Output the [X, Y] coordinate of the center of the cell containing the given text.  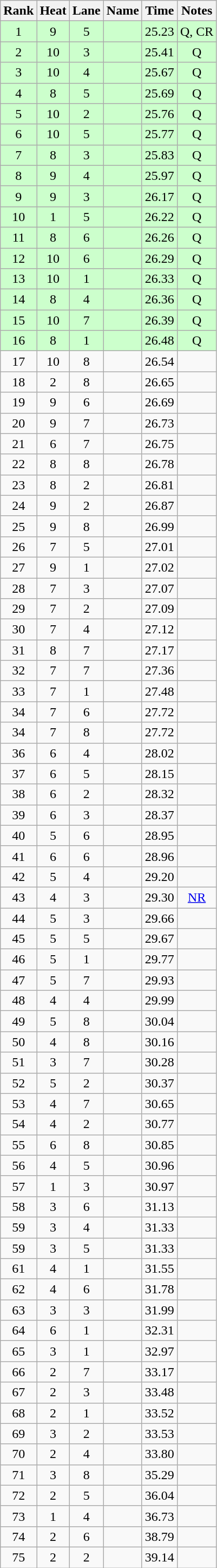
30.97 [159, 1186]
62 [18, 1290]
68 [18, 1413]
24 [18, 506]
44 [18, 918]
56 [18, 1165]
22 [18, 464]
26.78 [159, 464]
33.48 [159, 1392]
19 [18, 403]
Notes [196, 11]
71 [18, 1475]
29.67 [159, 939]
Lane [87, 11]
26.87 [159, 506]
63 [18, 1310]
75 [18, 1557]
69 [18, 1434]
32 [18, 671]
53 [18, 1104]
54 [18, 1124]
30.16 [159, 1042]
26.69 [159, 403]
25.69 [159, 93]
26.65 [159, 382]
31.13 [159, 1207]
27.02 [159, 567]
61 [18, 1269]
38 [18, 794]
55 [18, 1145]
33.53 [159, 1434]
48 [18, 1001]
43 [18, 897]
36.73 [159, 1516]
26.36 [159, 300]
NR [196, 897]
29.20 [159, 877]
65 [18, 1351]
30 [18, 630]
28.02 [159, 753]
29.66 [159, 918]
12 [18, 258]
26 [18, 547]
30.77 [159, 1124]
64 [18, 1331]
26.29 [159, 258]
31.78 [159, 1290]
25.76 [159, 114]
66 [18, 1372]
21 [18, 444]
30.04 [159, 1021]
29.77 [159, 960]
13 [18, 279]
37 [18, 774]
70 [18, 1454]
16 [18, 341]
25.67 [159, 73]
52 [18, 1083]
29 [18, 609]
58 [18, 1207]
25.41 [159, 52]
50 [18, 1042]
28.15 [159, 774]
25.83 [159, 155]
28 [18, 588]
49 [18, 1021]
26.17 [159, 196]
47 [18, 980]
Time [159, 11]
26.48 [159, 341]
39 [18, 815]
26.73 [159, 423]
11 [18, 237]
17 [18, 361]
25.97 [159, 176]
30.96 [159, 1165]
Rank [18, 11]
36 [18, 753]
27 [18, 567]
27.36 [159, 671]
14 [18, 300]
26.99 [159, 526]
30.85 [159, 1145]
67 [18, 1392]
23 [18, 485]
26.33 [159, 279]
35.29 [159, 1475]
26.22 [159, 217]
38.79 [159, 1537]
Heat [53, 11]
51 [18, 1062]
72 [18, 1495]
27.12 [159, 630]
26.54 [159, 361]
20 [18, 423]
15 [18, 320]
33.52 [159, 1413]
41 [18, 856]
39.14 [159, 1557]
25.23 [159, 31]
32.31 [159, 1331]
29.99 [159, 1001]
28.32 [159, 794]
27.48 [159, 691]
27.09 [159, 609]
29.30 [159, 897]
27.17 [159, 650]
18 [18, 382]
27.07 [159, 588]
26.75 [159, 444]
28.95 [159, 835]
25 [18, 526]
46 [18, 960]
30.28 [159, 1062]
74 [18, 1537]
40 [18, 835]
30.37 [159, 1083]
26.26 [159, 237]
25.77 [159, 134]
26.39 [159, 320]
28.96 [159, 856]
Name [122, 11]
30.65 [159, 1104]
Q, CR [196, 31]
27.01 [159, 547]
42 [18, 877]
73 [18, 1516]
31 [18, 650]
33 [18, 691]
36.04 [159, 1495]
33.80 [159, 1454]
45 [18, 939]
29.93 [159, 980]
32.97 [159, 1351]
26.81 [159, 485]
33.17 [159, 1372]
28.37 [159, 815]
57 [18, 1186]
31.99 [159, 1310]
31.55 [159, 1269]
